Capture the cell that displays the provided text and extract its (X, Y) central coordinate. 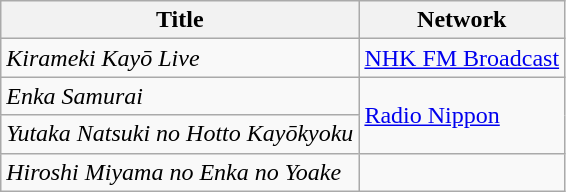
Enka Samurai (180, 96)
Kirameki Kayō Live (180, 58)
Radio Nippon (462, 115)
Network (462, 20)
Title (180, 20)
NHK FM Broadcast (462, 58)
Hiroshi Miyama no Enka no Yoake (180, 172)
Yutaka Natsuki no Hotto Kayōkyoku (180, 134)
